Detect which cell encompasses the target text, then output its (X, Y) center coordinate. 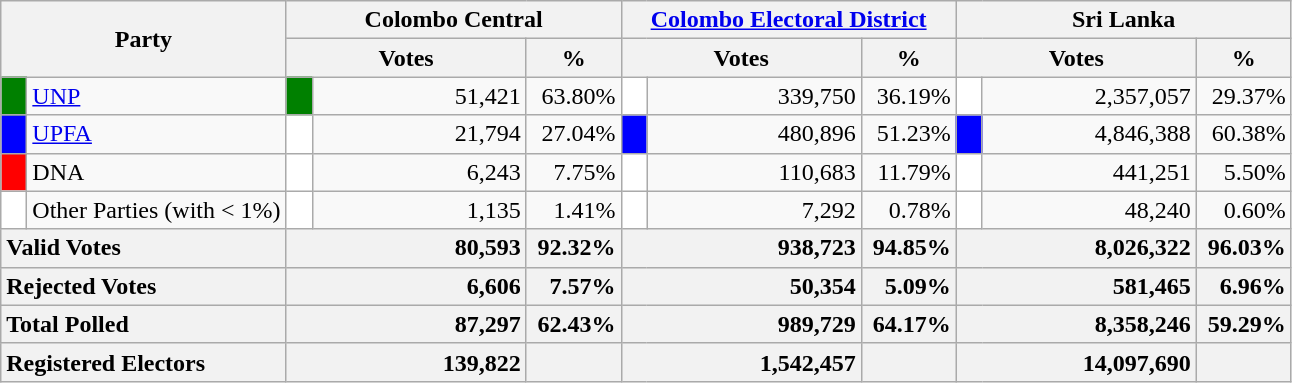
8,358,246 (1076, 324)
14,097,690 (1076, 362)
29.37% (1244, 96)
1.41% (574, 210)
DNA (156, 172)
51,421 (419, 96)
7.75% (574, 172)
62.43% (574, 324)
27.04% (574, 134)
7.57% (574, 286)
110,683 (754, 172)
1,135 (419, 210)
Rejected Votes (144, 286)
Other Parties (with < 1%) (156, 210)
63.80% (574, 96)
60.38% (1244, 134)
581,465 (1076, 286)
0.78% (908, 210)
Valid Votes (144, 248)
6.96% (1244, 286)
339,750 (754, 96)
92.32% (574, 248)
UPFA (156, 134)
1,542,457 (741, 362)
21,794 (419, 134)
441,251 (1089, 172)
480,896 (754, 134)
4,846,388 (1089, 134)
5.09% (908, 286)
80,593 (406, 248)
64.17% (908, 324)
2,357,057 (1089, 96)
87,297 (406, 324)
94.85% (908, 248)
0.60% (1244, 210)
8,026,322 (1076, 248)
Colombo Electoral District (788, 20)
139,822 (406, 362)
989,729 (741, 324)
59.29% (1244, 324)
Sri Lanka (1124, 20)
36.19% (908, 96)
51.23% (908, 134)
UNP (156, 96)
Total Polled (144, 324)
11.79% (908, 172)
6,606 (406, 286)
7,292 (754, 210)
Colombo Central (454, 20)
96.03% (1244, 248)
5.50% (1244, 172)
938,723 (741, 248)
Registered Electors (144, 362)
Party (144, 39)
50,354 (741, 286)
6,243 (419, 172)
48,240 (1089, 210)
